Search for the cell housing the specified text and yield its [X, Y] center coordinate. 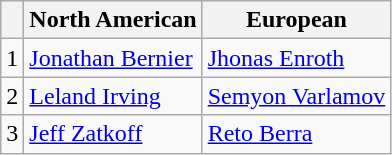
European [296, 20]
Semyon Varlamov [296, 96]
1 [12, 58]
North American [113, 20]
Jhonas Enroth [296, 58]
Reto Berra [296, 134]
Leland Irving [113, 96]
Jonathan Bernier [113, 58]
2 [12, 96]
Jeff Zatkoff [113, 134]
3 [12, 134]
